Return [X, Y] of the center of cell containing provided text 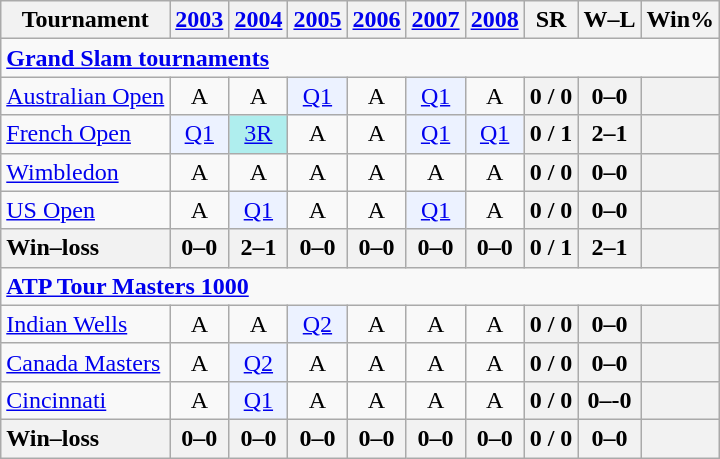
Canada Masters [86, 362]
2003 [200, 20]
Indian Wells [86, 324]
Cincinnati [86, 400]
2006 [376, 20]
0–-0 [610, 400]
US Open [86, 210]
2005 [318, 20]
3R [258, 134]
Wimbledon [86, 172]
SR [551, 20]
2008 [494, 20]
ATP Tour Masters 1000 [360, 286]
2004 [258, 20]
Australian Open [86, 96]
W–L [610, 20]
French Open [86, 134]
2007 [436, 20]
Win% [680, 20]
Tournament [86, 20]
Grand Slam tournaments [360, 58]
